Search for the cell housing the specified text and yield its [x, y] center coordinate. 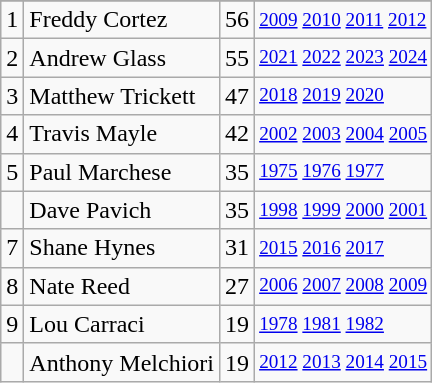
1998 1999 2000 2001 [344, 210]
2006 2007 2008 2009 [344, 286]
1975 1976 1977 [344, 172]
47 [238, 96]
Shane Hynes [122, 248]
56 [238, 20]
1 [12, 20]
4 [12, 134]
55 [238, 58]
1978 1981 1982 [344, 324]
8 [12, 286]
27 [238, 286]
Lou Carraci [122, 324]
2012 2013 2014 2015 [344, 362]
Matthew Trickett [122, 96]
Paul Marchese [122, 172]
2021 2022 2023 2024 [344, 58]
2018 2019 2020 [344, 96]
Travis Mayle [122, 134]
Andrew Glass [122, 58]
2015 2016 2017 [344, 248]
42 [238, 134]
2 [12, 58]
Freddy Cortez [122, 20]
Anthony Melchiori [122, 362]
3 [12, 96]
2002 2003 2004 2005 [344, 134]
31 [238, 248]
2009 2010 2011 2012 [344, 20]
Dave Pavich [122, 210]
7 [12, 248]
9 [12, 324]
Nate Reed [122, 286]
5 [12, 172]
